Return [X, Y] of the center of cell containing provided text 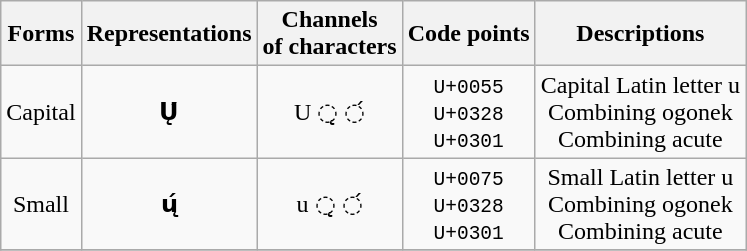
u ◌̨ ◌́ [330, 204]
Small Latin letter uCombining ogonekCombining acute [640, 204]
Code points [468, 34]
Representations [169, 34]
Ų́ [169, 112]
U ◌̨ ◌́ [330, 112]
U+0055U+0328U+0301 [468, 112]
ų́ [169, 204]
Descriptions [640, 34]
Small [41, 204]
Capital [41, 112]
Capital Latin letter uCombining ogonekCombining acute [640, 112]
Channelsof characters [330, 34]
U+0075U+0328U+0301 [468, 204]
Forms [41, 34]
